Determine the (x, y) coordinate at the center of the cell enclosing the given text.  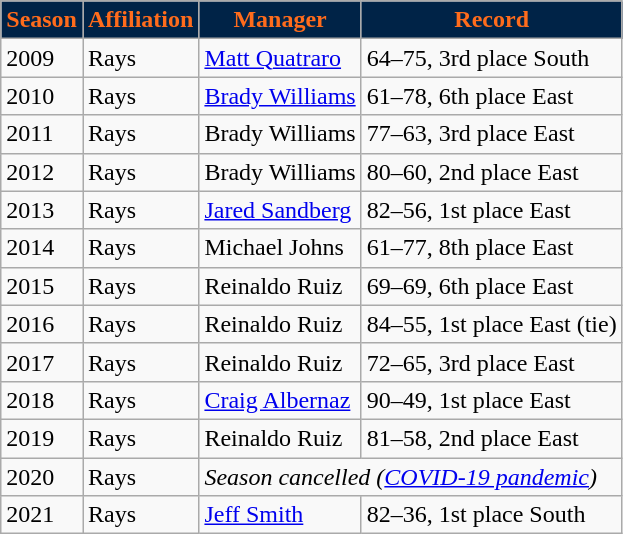
2010 (42, 96)
Jared Sandberg (280, 210)
2020 (42, 477)
Season cancelled (COVID-19 pandemic) (410, 477)
64–75, 3rd place South (492, 58)
72–65, 3rd place East (492, 362)
2017 (42, 362)
81–58, 2nd place East (492, 438)
77–63, 3rd place East (492, 134)
82–36, 1st place South (492, 515)
Matt Quatraro (280, 58)
2018 (42, 400)
2016 (42, 324)
61–78, 6th place East (492, 96)
82–56, 1st place East (492, 210)
Record (492, 20)
2012 (42, 172)
2015 (42, 286)
Manager (280, 20)
Michael Johns (280, 248)
Season (42, 20)
61–77, 8th place East (492, 248)
69–69, 6th place East (492, 286)
2021 (42, 515)
2013 (42, 210)
2014 (42, 248)
2011 (42, 134)
Craig Albernaz (280, 400)
2009 (42, 58)
80–60, 2nd place East (492, 172)
90–49, 1st place East (492, 400)
Affiliation (140, 20)
84–55, 1st place East (tie) (492, 324)
Jeff Smith (280, 515)
2019 (42, 438)
